Capture the cell that displays the provided text and extract its [x, y] central coordinate. 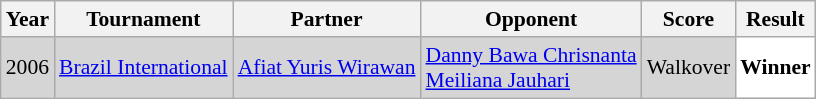
Walkover [689, 68]
Afiat Yuris Wirawan [327, 68]
2006 [28, 68]
Result [776, 19]
Score [689, 19]
Tournament [144, 19]
Year [28, 19]
Partner [327, 19]
Brazil International [144, 68]
Danny Bawa Chrisnanta Meiliana Jauhari [530, 68]
Opponent [530, 19]
Winner [776, 68]
